Provide the (X, Y) coordinate of the cell's center where the given text is located.  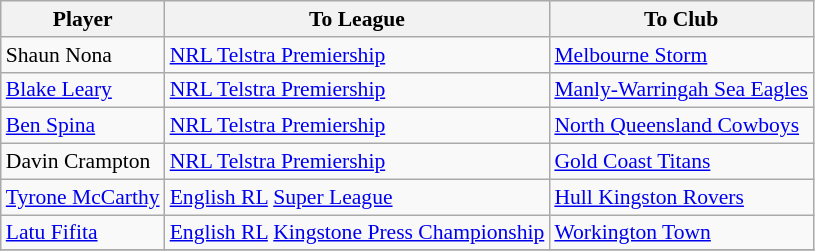
Manly-Warringah Sea Eagles (681, 90)
Tyrone McCarthy (83, 197)
Ben Spina (83, 126)
English RL Kingstone Press Championship (358, 233)
Workington Town (681, 233)
English RL Super League (358, 197)
North Queensland Cowboys (681, 126)
Player (83, 19)
Gold Coast Titans (681, 162)
Davin Crampton (83, 162)
Shaun Nona (83, 55)
Melbourne Storm (681, 55)
Hull Kingston Rovers (681, 197)
To League (358, 19)
Latu Fifita (83, 233)
Blake Leary (83, 90)
To Club (681, 19)
